For the text-containing cell, return its midpoint in (X, Y) coordinate format. 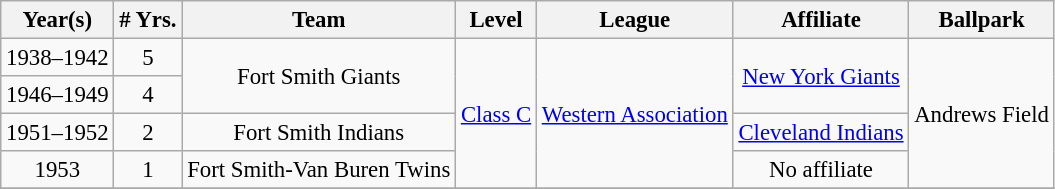
Team (319, 20)
New York Giants (821, 76)
Ballpark (982, 20)
1 (148, 170)
League (634, 20)
Fort Smith Giants (319, 76)
Cleveland Indians (821, 133)
1951–1952 (58, 133)
Level (496, 20)
No affiliate (821, 170)
Fort Smith Indians (319, 133)
5 (148, 58)
Class C (496, 114)
4 (148, 95)
1938–1942 (58, 58)
# Yrs. (148, 20)
1946–1949 (58, 95)
1953 (58, 170)
2 (148, 133)
Fort Smith-Van Buren Twins (319, 170)
Affiliate (821, 20)
Year(s) (58, 20)
Western Association (634, 114)
Andrews Field (982, 114)
